Identify which cell holds the provided text, then report its [x, y] central coordinate. 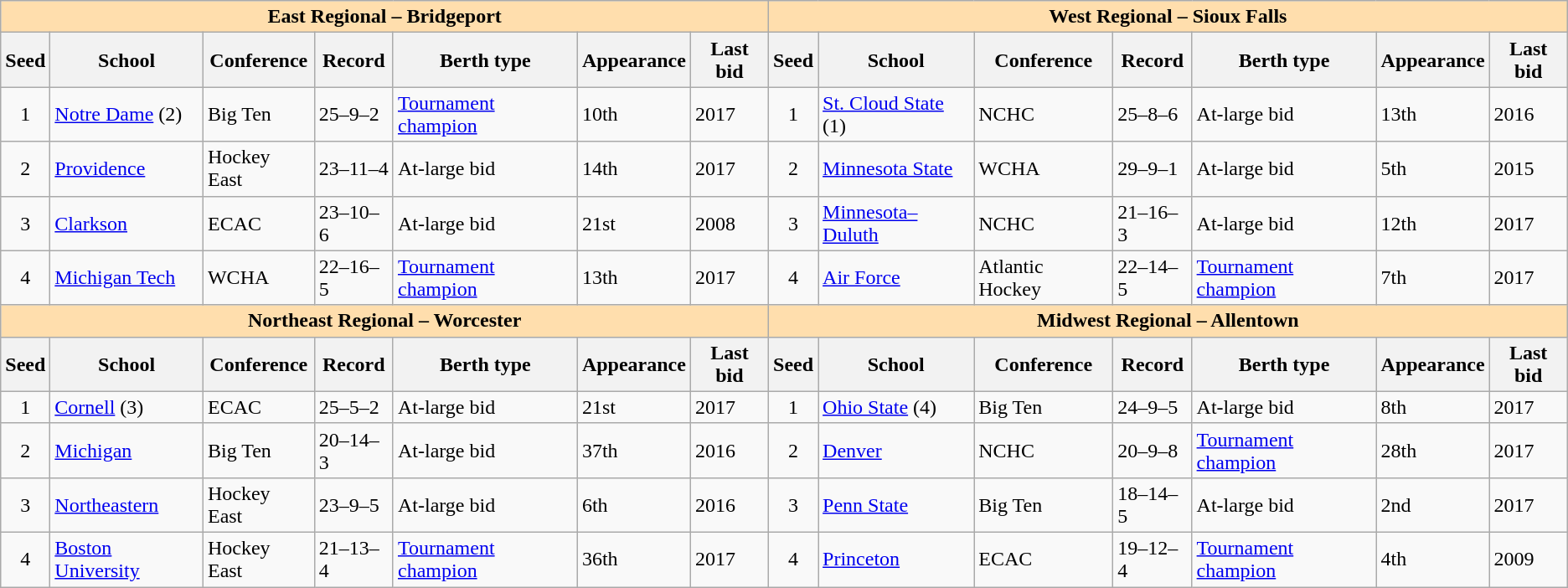
10th [633, 114]
Boston University [127, 560]
8th [1432, 407]
Denver [896, 451]
25–5–2 [353, 407]
Princeton [896, 560]
23–9–5 [353, 504]
Notre Dame (2) [127, 114]
37th [633, 451]
12th [1432, 223]
2015 [1528, 169]
21–16–3 [1153, 223]
23–11–4 [353, 169]
Clarkson [127, 223]
6th [633, 504]
2009 [1528, 560]
29–9–1 [1153, 169]
Ohio State (4) [896, 407]
Penn State [896, 504]
7th [1432, 278]
East Regional – Bridgeport [385, 17]
25–8–6 [1153, 114]
36th [633, 560]
20–14–3 [353, 451]
Michigan Tech [127, 278]
Cornell (3) [127, 407]
St. Cloud State (1) [896, 114]
4th [1432, 560]
Northeast Regional – Worcester [385, 321]
2008 [729, 223]
22–14–5 [1153, 278]
Midwest Regional – Allentown [1168, 321]
19–12–4 [1153, 560]
5th [1432, 169]
14th [633, 169]
28th [1432, 451]
Atlantic Hockey [1044, 278]
Northeastern [127, 504]
24–9–5 [1153, 407]
West Regional – Sioux Falls [1168, 17]
Providence [127, 169]
2nd [1432, 504]
22–16–5 [353, 278]
21–13–4 [353, 560]
23–10–6 [353, 223]
Minnesota–Duluth [896, 223]
Air Force [896, 278]
Minnesota State [896, 169]
18–14–5 [1153, 504]
Michigan [127, 451]
25–9–2 [353, 114]
20–9–8 [1153, 451]
